Capture the cell that displays the provided text and extract its (x, y) central coordinate. 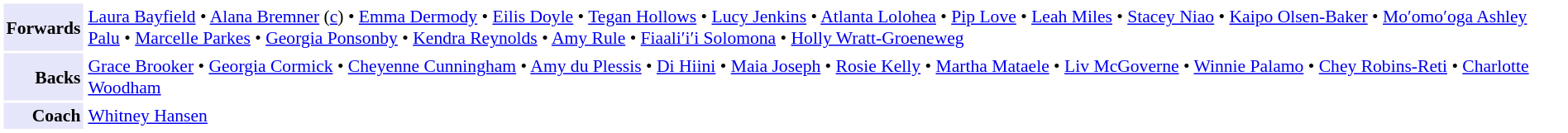
Whitney Hansen (825, 116)
Backs (43, 76)
Forwards (43, 26)
Coach (43, 116)
